For the text-containing cell, return its midpoint in [x, y] coordinate format. 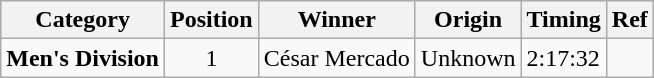
Position [212, 20]
César Mercado [336, 58]
Ref [630, 20]
Winner [336, 20]
Men's Division [83, 58]
Unknown [468, 58]
1 [212, 58]
Timing [564, 20]
Category [83, 20]
Origin [468, 20]
2:17:32 [564, 58]
